Output the (x, y) coordinate of the center of the cell containing the given text.  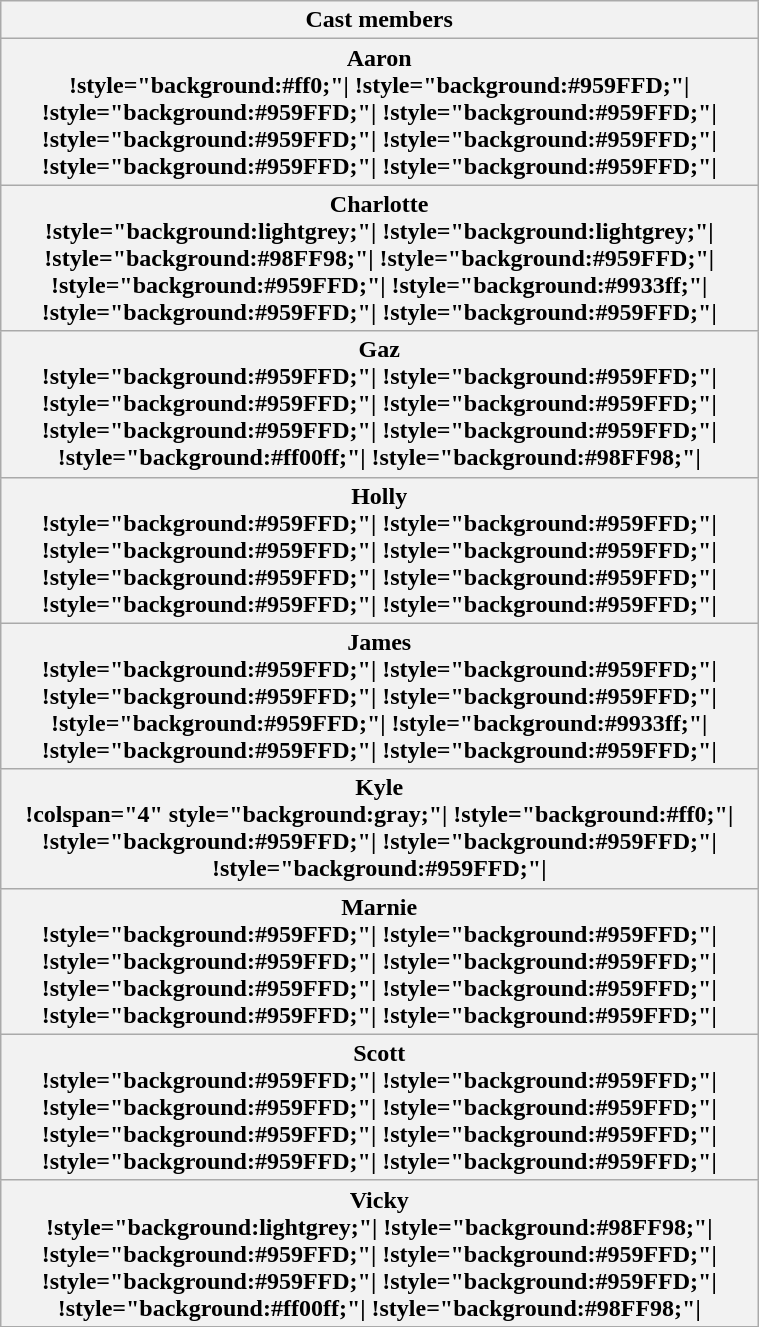
Cast members (380, 20)
